Return the [x, y] coordinate for the center point of the cell that contains the specified text.  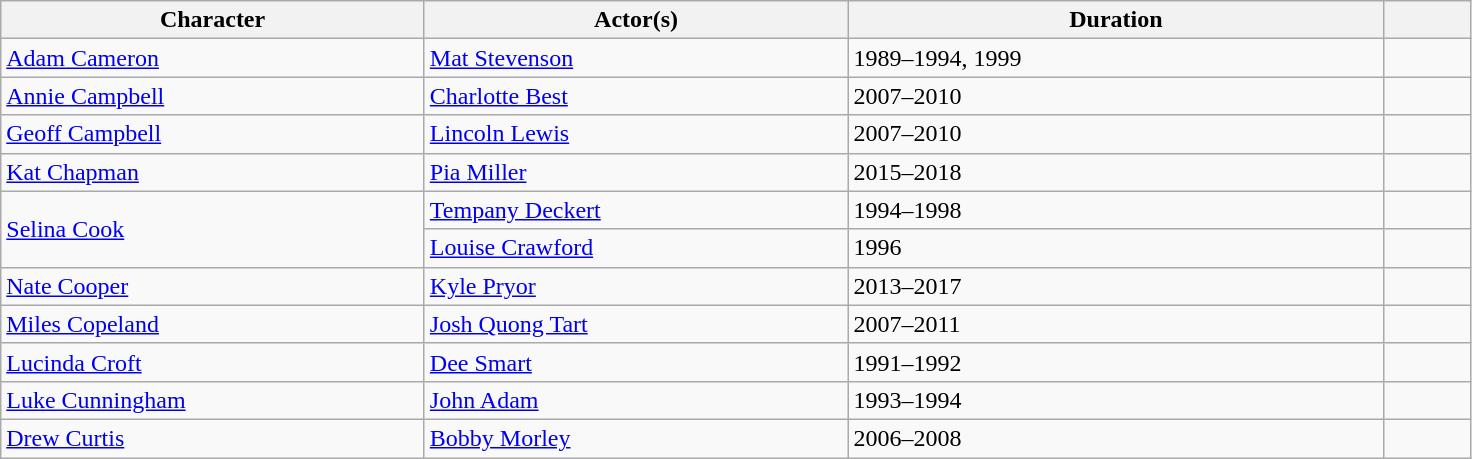
1994–1998 [1116, 210]
2007–2011 [1116, 324]
1991–1992 [1116, 362]
Kat Chapman [213, 172]
Luke Cunningham [213, 400]
Nate Cooper [213, 286]
Lincoln Lewis [636, 134]
Geoff Campbell [213, 134]
Lucinda Croft [213, 362]
2006–2008 [1116, 438]
Pia Miller [636, 172]
Tempany Deckert [636, 210]
John Adam [636, 400]
1993–1994 [1116, 400]
Bobby Morley [636, 438]
2013–2017 [1116, 286]
Adam Cameron [213, 58]
Selina Cook [213, 229]
1996 [1116, 248]
Drew Curtis [213, 438]
Kyle Pryor [636, 286]
Duration [1116, 20]
Dee Smart [636, 362]
Josh Quong Tart [636, 324]
Annie Campbell [213, 96]
1989–1994, 1999 [1116, 58]
Miles Copeland [213, 324]
Charlotte Best [636, 96]
Louise Crawford [636, 248]
2015–2018 [1116, 172]
Actor(s) [636, 20]
Character [213, 20]
Mat Stevenson [636, 58]
